Find where the given text appears and provide that cell's center as (X, Y) coordinate. 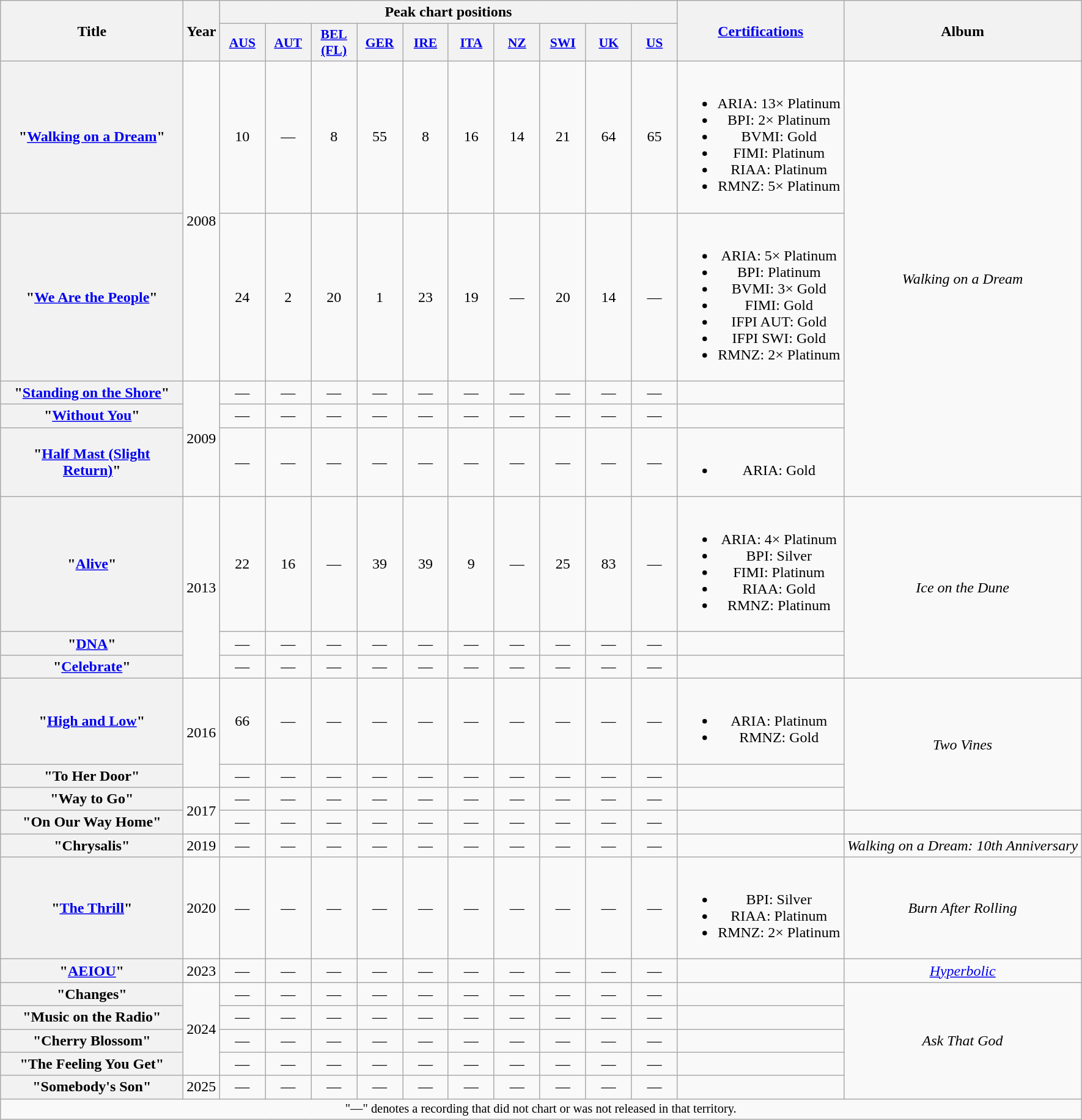
"On Our Way Home" (92, 822)
"Without You" (92, 416)
IRE (425, 43)
Two Vines (963, 744)
24 (242, 297)
"Way to Go" (92, 799)
2 (289, 297)
"—" denotes a recording that did not chart or was not released in that territory. (541, 1109)
2025 (202, 1087)
Burn After Rolling (963, 908)
ARIA: PlatinumRMNZ: Gold (760, 721)
AUT (289, 43)
Ask That God (963, 1041)
BPI: SilverRIAA: PlatinumRMNZ: 2× Platinum (760, 908)
SWI (562, 43)
10 (242, 137)
2009 (202, 439)
ITA (471, 43)
64 (609, 137)
2008 (202, 221)
21 (562, 137)
2019 (202, 846)
Hyperbolic (963, 971)
Walking on a Dream: 10th Anniversary (963, 846)
19 (471, 297)
"The Feeling You Get" (92, 1064)
"Walking on a Dream" (92, 137)
2017 (202, 811)
2016 (202, 732)
2024 (202, 1029)
"AEIOU" (92, 971)
GER (380, 43)
"Changes" (92, 994)
"The Thrill" (92, 908)
"We Are the People" (92, 297)
2023 (202, 971)
83 (609, 564)
Title (92, 31)
66 (242, 721)
Certifications (760, 31)
US (654, 43)
"Celebrate" (92, 666)
"Music on the Radio" (92, 1017)
"Alive" (92, 564)
9 (471, 564)
"Somebody's Son" (92, 1087)
ARIA: 4× PlatinumBPI: SilverFIMI: PlatinumRIAA: GoldRMNZ: Platinum (760, 564)
NZ (517, 43)
23 (425, 297)
25 (562, 564)
65 (654, 137)
Peak chart positions (449, 12)
2020 (202, 908)
1 (380, 297)
ARIA: 5× PlatinumBPI: PlatinumBVMI: 3× GoldFIMI: GoldIFPI AUT: GoldIFPI SWI: GoldRMNZ: 2× Platinum (760, 297)
22 (242, 564)
BEL(FL) (334, 43)
55 (380, 137)
"Half Mast (Slight Return)" (92, 462)
ARIA: Gold (760, 462)
Ice on the Dune (963, 587)
Year (202, 31)
"Cherry Blossom" (92, 1041)
Album (963, 31)
2013 (202, 587)
ARIA: 13× PlatinumBPI: 2× PlatinumBVMI: GoldFIMI: PlatinumRIAA: PlatinumRMNZ: 5× Platinum (760, 137)
"Chrysalis" (92, 846)
"To Her Door" (92, 776)
UK (609, 43)
AUS (242, 43)
"High and Low" (92, 721)
"DNA" (92, 643)
"Standing on the Shore" (92, 392)
Walking on a Dream (963, 279)
